Identify which cell holds the provided text, then report its [X, Y] central coordinate. 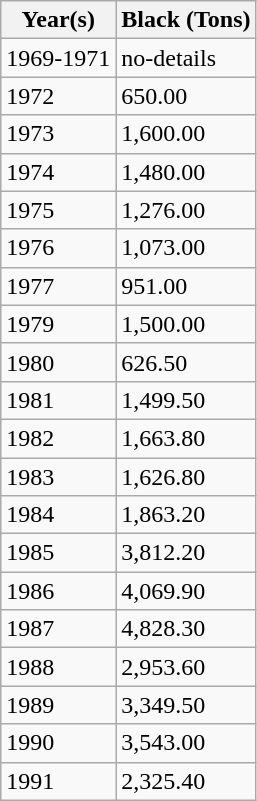
4,828.30 [186, 629]
626.50 [186, 362]
1979 [58, 324]
1987 [58, 629]
1989 [58, 705]
Black (Tons) [186, 20]
1985 [58, 553]
3,812.20 [186, 553]
1982 [58, 438]
3,349.50 [186, 705]
1983 [58, 477]
1980 [58, 362]
1969-1971 [58, 58]
1,276.00 [186, 210]
1973 [58, 134]
1988 [58, 667]
1,863.20 [186, 515]
951.00 [186, 286]
1986 [58, 591]
1,073.00 [186, 248]
Year(s) [58, 20]
2,325.40 [186, 781]
1974 [58, 172]
1975 [58, 210]
1991 [58, 781]
1,600.00 [186, 134]
1990 [58, 743]
1977 [58, 286]
1,499.50 [186, 400]
1,480.00 [186, 172]
1972 [58, 96]
1,500.00 [186, 324]
no-details [186, 58]
1,663.80 [186, 438]
3,543.00 [186, 743]
1,626.80 [186, 477]
650.00 [186, 96]
1984 [58, 515]
4,069.90 [186, 591]
2,953.60 [186, 667]
1976 [58, 248]
1981 [58, 400]
